Locate the cell with the specified text and output its [X, Y] center coordinate. 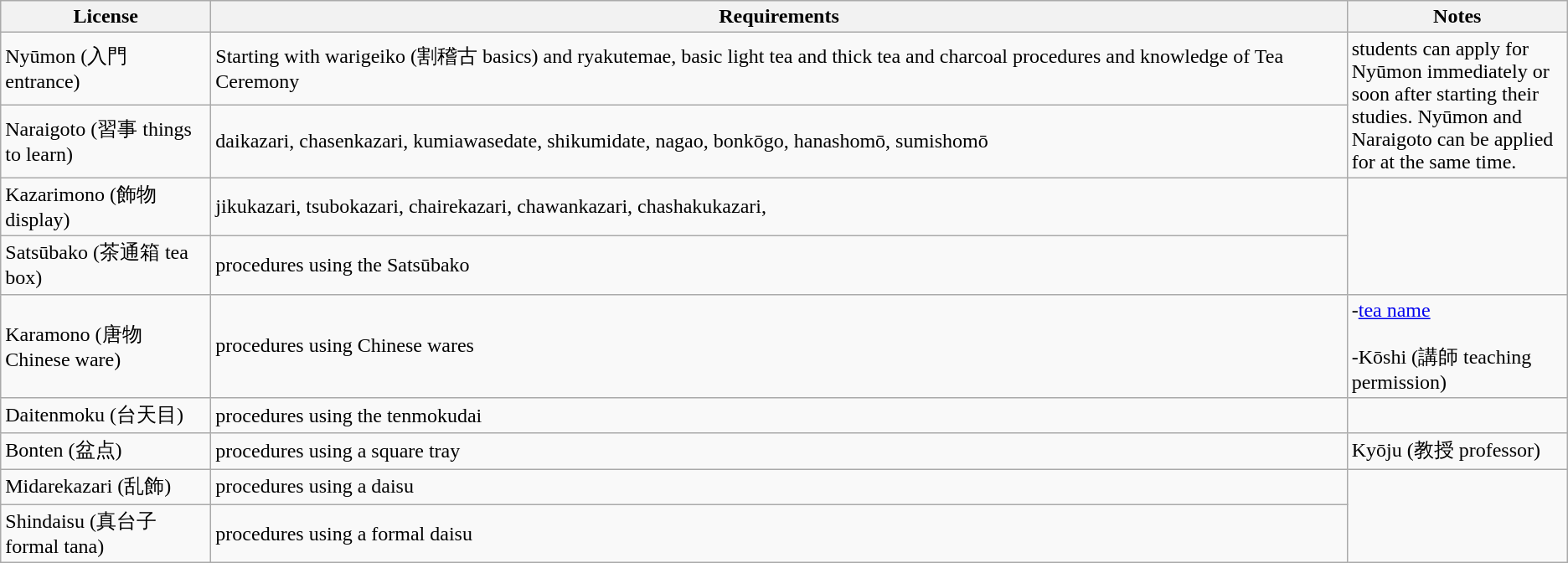
Karamono (唐物 Chinese ware) [106, 346]
-tea name -Kōshi (講師 teaching permission) [1457, 346]
students can apply for Nyūmon immediately or soon after starting their studies. Nyūmon and Naraigoto can be applied for at the same time. [1457, 106]
License [106, 17]
Starting with warigeiko (割稽古 basics) and ryakutemae, basic light tea and thick tea and charcoal procedures and knowledge of Tea Ceremony [779, 69]
jikukazari, tsubokazari, chairekazari, chawankazari, chashakukazari, [779, 207]
procedures using a daisu [779, 488]
procedures using Chinese wares [779, 346]
procedures using the Satsūbako [779, 265]
Nyūmon (入門 entrance) [106, 69]
Kyōju (教授 professor) [1457, 451]
procedures using a square tray [779, 451]
Daitenmoku (台天目) [106, 416]
Satsūbako (茶通箱 tea box) [106, 265]
procedures using a formal daisu [779, 534]
procedures using the tenmokudai [779, 416]
Requirements [779, 17]
Shindaisu (真台子 formal tana) [106, 534]
Bonten (盆点) [106, 451]
Midarekazari (乱飾) [106, 488]
Kazarimono (飾物 display) [106, 207]
daikazari, chasenkazari, kumiawasedate, shikumidate, nagao, bonkōgo, hanashomō, sumishomō [779, 141]
Notes [1457, 17]
Naraigoto (習事 things to learn) [106, 141]
